Detect which cell encompasses the target text, then output its [x, y] center coordinate. 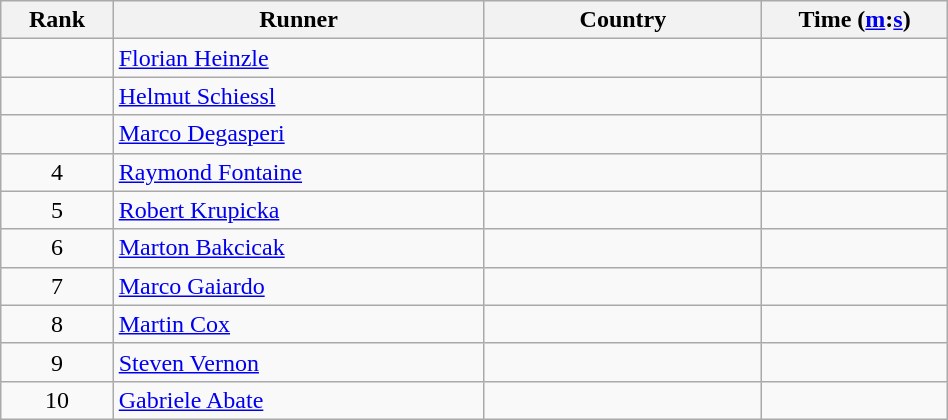
Marco Gaiardo [298, 286]
Steven Vernon [298, 362]
5 [57, 210]
Runner [298, 20]
Raymond Fontaine [298, 172]
Country [623, 20]
Florian Heinzle [298, 58]
Martin Cox [298, 324]
Helmut Schiessl [298, 96]
Time (m:s) [854, 20]
8 [57, 324]
Gabriele Abate [298, 400]
Robert Krupicka [298, 210]
7 [57, 286]
Marco Degasperi [298, 134]
9 [57, 362]
Rank [57, 20]
4 [57, 172]
10 [57, 400]
6 [57, 248]
Marton Bakcicak [298, 248]
